Determine the [X, Y] coordinate at the center of the cell enclosing the given text.  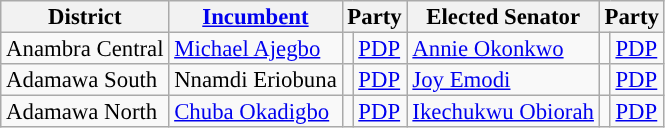
Joy Emodi [503, 80]
Elected Senator [503, 17]
Ikechukwu Obiorah [503, 112]
District [85, 17]
Michael Ajegbo [256, 49]
Adamawa North [85, 112]
Annie Okonkwo [503, 49]
Chuba Okadigbo [256, 112]
Incumbent [256, 17]
Nnamdi Eriobuna [256, 80]
Anambra Central [85, 49]
Adamawa South [85, 80]
